Capture the cell that displays the provided text and extract its [x, y] central coordinate. 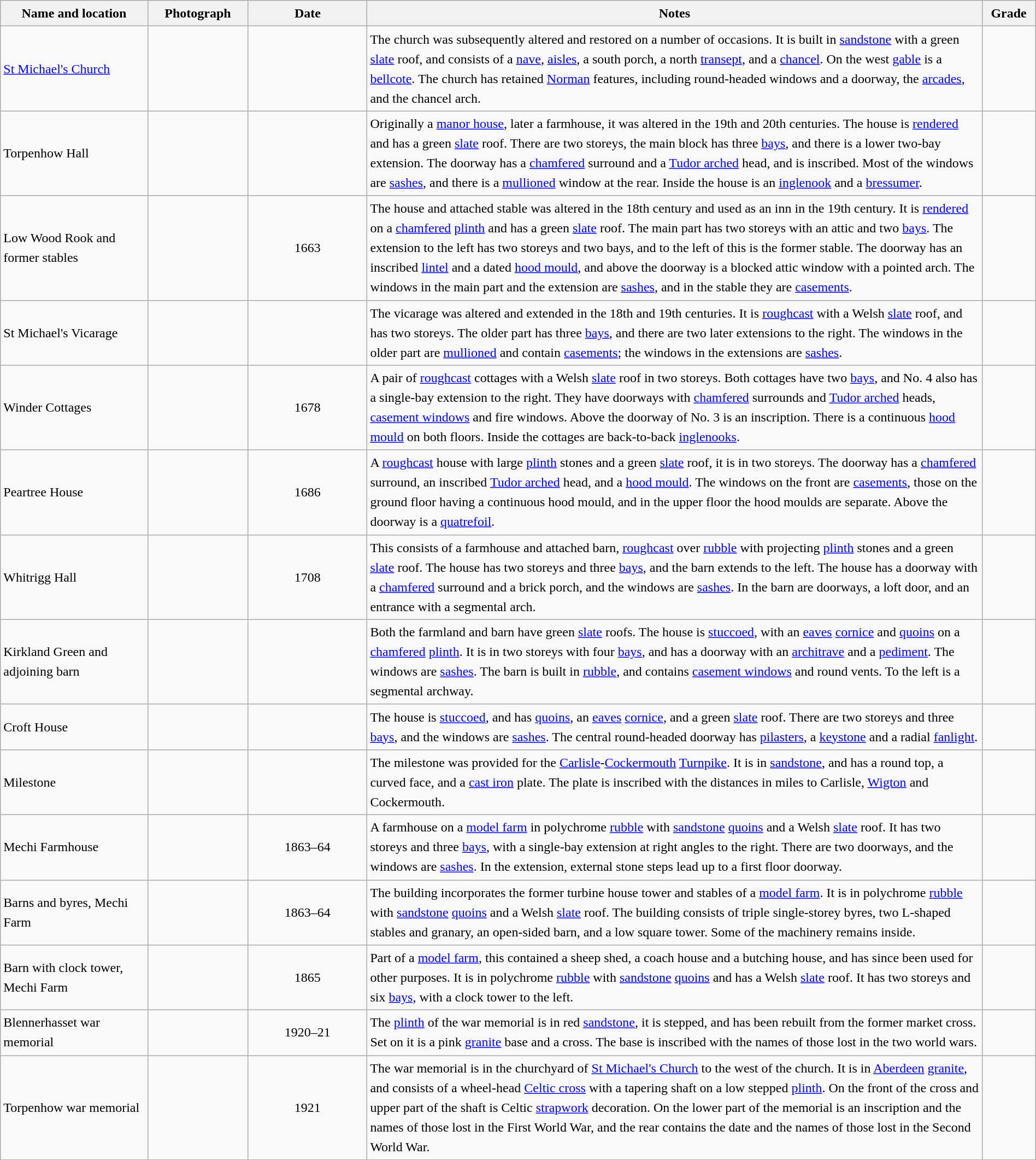
Milestone [74, 782]
Low Wood Rook and former stables [74, 248]
Winder Cottages [74, 408]
Mechi Farmhouse [74, 847]
Kirkland Green and adjoining barn [74, 661]
Photograph [198, 13]
Name and location [74, 13]
Torpenhow war memorial [74, 1108]
Grade [1009, 13]
Date [308, 13]
1865 [308, 977]
1921 [308, 1108]
1663 [308, 248]
Peartree House [74, 492]
St Michael's Vicarage [74, 332]
Barns and byres, Mechi Farm [74, 913]
1686 [308, 492]
1708 [308, 577]
1678 [308, 408]
Barn with clock tower, Mechi Farm [74, 977]
St Michael's Church [74, 69]
Torpenhow Hall [74, 153]
Blennerhasset war memorial [74, 1033]
1920–21 [308, 1033]
Notes [674, 13]
Croft House [74, 727]
Whitrigg Hall [74, 577]
